Scan for the cell matching the given text and deliver its (x, y) coordinate at center. 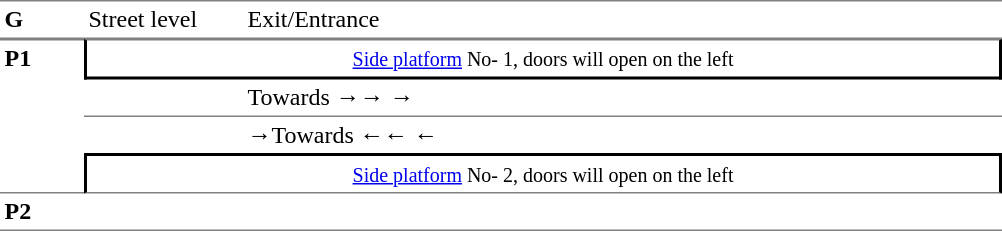
P1 (42, 116)
Street level (164, 20)
Side platform No- 2, doors will open on the left (543, 173)
Exit/Entrance (622, 20)
Side platform No- 1, doors will open on the left (543, 59)
Towards →→ → (622, 99)
G (42, 20)
→Towards ←← ← (622, 135)
